For the text-containing cell, return its midpoint in [X, Y] coordinate format. 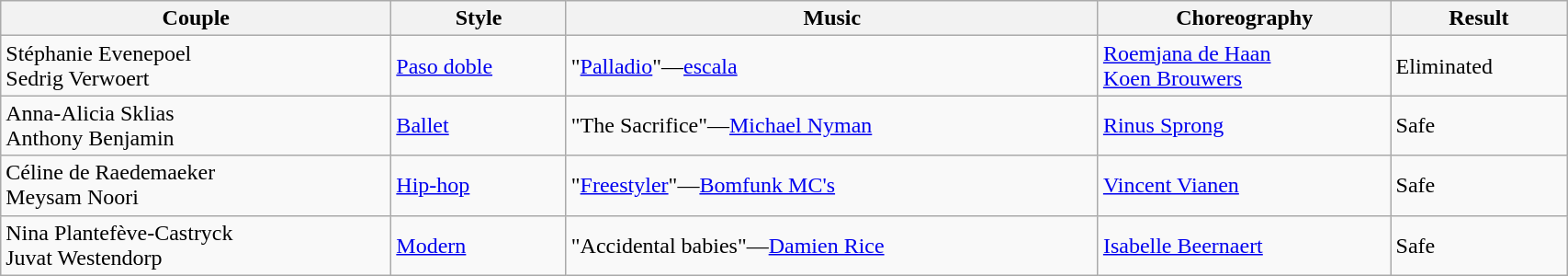
Anna-Alicia SkliasAnthony Benjamin [197, 125]
Eliminated [1479, 66]
Vincent Vianen [1244, 186]
Music [832, 18]
Roemjana de HaanKoen Brouwers [1244, 66]
Hip-hop [479, 186]
Couple [197, 18]
Modern [479, 245]
"Accidental babies"—Damien Rice [832, 245]
Isabelle Beernaert [1244, 245]
Céline de Raedemaeker Meysam Noori [197, 186]
Result [1479, 18]
Nina Plantefève-Castryck Juvat Westendorp [197, 245]
Paso doble [479, 66]
Choreography [1244, 18]
Stéphanie EvenepoelSedrig Verwoert [197, 66]
Ballet [479, 125]
Rinus Sprong [1244, 125]
Style [479, 18]
"Freestyler"—Bomfunk MC's [832, 186]
"Palladio"—escala [832, 66]
"The Sacrifice"—Michael Nyman [832, 125]
